Locate the cell with the specified text and output its (X, Y) center coordinate. 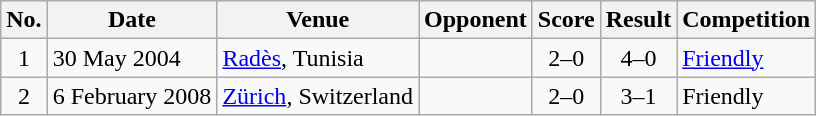
30 May 2004 (132, 58)
6 February 2008 (132, 96)
3–1 (638, 96)
4–0 (638, 58)
2 (24, 96)
Competition (746, 20)
Venue (318, 20)
Radès, Tunisia (318, 58)
Zürich, Switzerland (318, 96)
Result (638, 20)
Date (132, 20)
Score (566, 20)
No. (24, 20)
Opponent (476, 20)
1 (24, 58)
